Provide the [x, y] coordinate of the cell's center where the given text is located.  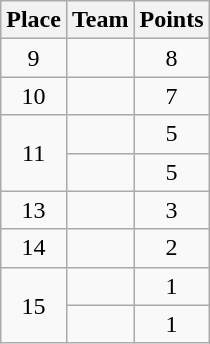
7 [172, 96]
8 [172, 58]
13 [34, 210]
Points [172, 20]
10 [34, 96]
Team [100, 20]
Place [34, 20]
9 [34, 58]
11 [34, 153]
15 [34, 305]
14 [34, 248]
3 [172, 210]
2 [172, 248]
